Output the [X, Y] coordinate of the center of the cell containing the given text.  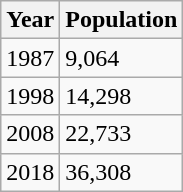
2008 [30, 134]
Year [30, 20]
14,298 [122, 96]
9,064 [122, 58]
Population [122, 20]
1987 [30, 58]
22,733 [122, 134]
36,308 [122, 172]
2018 [30, 172]
1998 [30, 96]
